Pinpoint the cell where the given text exists, returning its (x, y) midpoint coordinate. 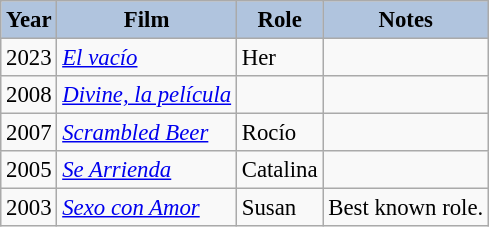
Best known role. (406, 208)
Susan (280, 208)
Year (29, 20)
Catalina (280, 170)
2023 (29, 58)
Rocío (280, 133)
2007 (29, 133)
2003 (29, 208)
2005 (29, 170)
Se Arrienda (147, 170)
Film (147, 20)
El vacío (147, 58)
Divine, la película (147, 95)
Notes (406, 20)
Sexo con Amor (147, 208)
Her (280, 58)
2008 (29, 95)
Role (280, 20)
Scrambled Beer (147, 133)
